Detect which cell encompasses the target text, then output its (x, y) center coordinate. 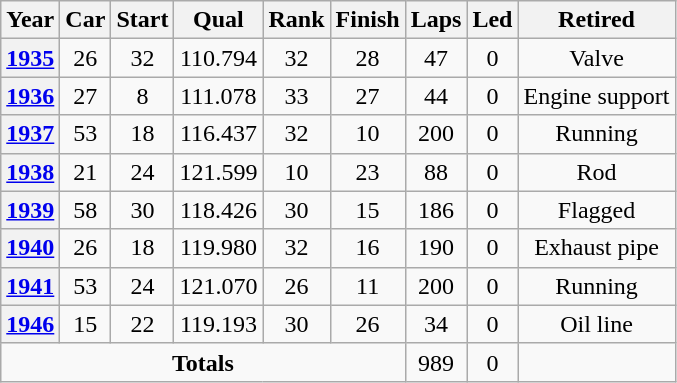
186 (436, 210)
1938 (30, 172)
33 (296, 96)
Rod (596, 172)
Engine support (596, 96)
1941 (30, 286)
1946 (30, 324)
118.426 (218, 210)
16 (368, 248)
Totals (203, 362)
Valve (596, 58)
8 (142, 96)
47 (436, 58)
22 (142, 324)
34 (436, 324)
1936 (30, 96)
21 (86, 172)
44 (436, 96)
Year (30, 20)
989 (436, 362)
Oil line (596, 324)
121.599 (218, 172)
190 (436, 248)
119.193 (218, 324)
Start (142, 20)
Led (492, 20)
88 (436, 172)
1940 (30, 248)
Retired (596, 20)
23 (368, 172)
1937 (30, 134)
Rank (296, 20)
Exhaust pipe (596, 248)
Laps (436, 20)
58 (86, 210)
Qual (218, 20)
121.070 (218, 286)
1939 (30, 210)
28 (368, 58)
Car (86, 20)
1935 (30, 58)
116.437 (218, 134)
110.794 (218, 58)
Flagged (596, 210)
111.078 (218, 96)
119.980 (218, 248)
11 (368, 286)
Finish (368, 20)
